Search for the cell housing the specified text and yield its [X, Y] center coordinate. 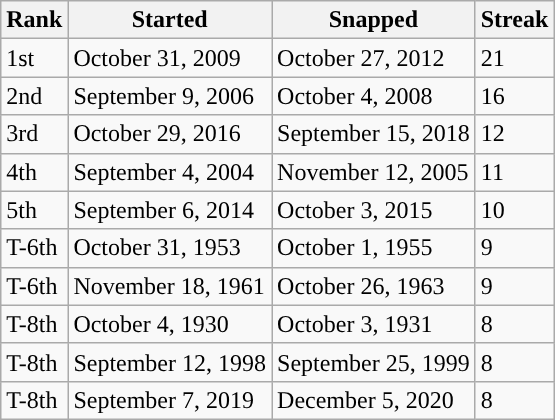
4th [34, 172]
September 7, 2019 [170, 400]
October 3, 2015 [374, 210]
10 [514, 210]
October 3, 1931 [374, 324]
September 6, 2014 [170, 210]
November 12, 2005 [374, 172]
October 4, 2008 [374, 96]
Snapped [374, 20]
October 29, 2016 [170, 134]
Started [170, 20]
December 5, 2020 [374, 400]
October 31, 1953 [170, 248]
September 9, 2006 [170, 96]
November 18, 1961 [170, 286]
21 [514, 58]
October 31, 2009 [170, 58]
16 [514, 96]
September 12, 1998 [170, 362]
3rd [34, 134]
October 27, 2012 [374, 58]
September 4, 2004 [170, 172]
October 26, 1963 [374, 286]
September 15, 2018 [374, 134]
1st [34, 58]
October 4, 1930 [170, 324]
Streak [514, 20]
September 25, 1999 [374, 362]
12 [514, 134]
11 [514, 172]
Rank [34, 20]
5th [34, 210]
2nd [34, 96]
October 1, 1955 [374, 248]
